Output the [x, y] coordinate of the center of the cell containing the given text.  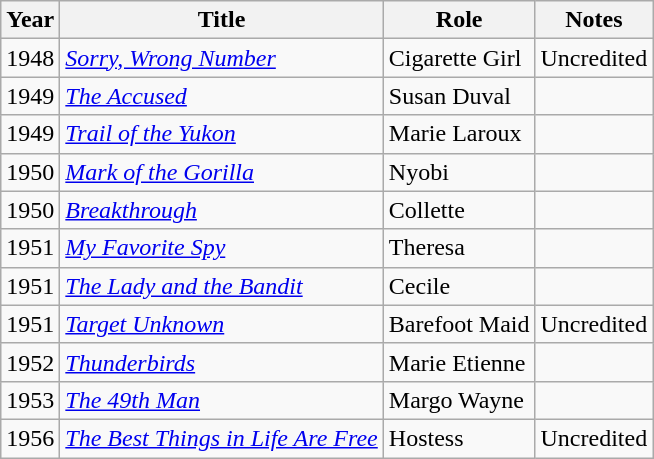
Year [30, 20]
Margo Wayne [459, 400]
My Favorite Spy [222, 248]
Barefoot Maid [459, 324]
Theresa [459, 248]
The 49th Man [222, 400]
The Accused [222, 96]
1956 [30, 438]
Notes [594, 20]
Nyobi [459, 172]
Trail of the Yukon [222, 134]
Cigarette Girl [459, 58]
Susan Duval [459, 96]
Collette [459, 210]
Marie Etienne [459, 362]
Mark of the Gorilla [222, 172]
Sorry, Wrong Number [222, 58]
The Lady and the Bandit [222, 286]
Title [222, 20]
The Best Things in Life Are Free [222, 438]
Role [459, 20]
Breakthrough [222, 210]
Target Unknown [222, 324]
1952 [30, 362]
1948 [30, 58]
Marie Laroux [459, 134]
Cecile [459, 286]
Thunderbirds [222, 362]
1953 [30, 400]
Hostess [459, 438]
